From the cell containing the given text, extract its center point as (X, Y) coordinate. 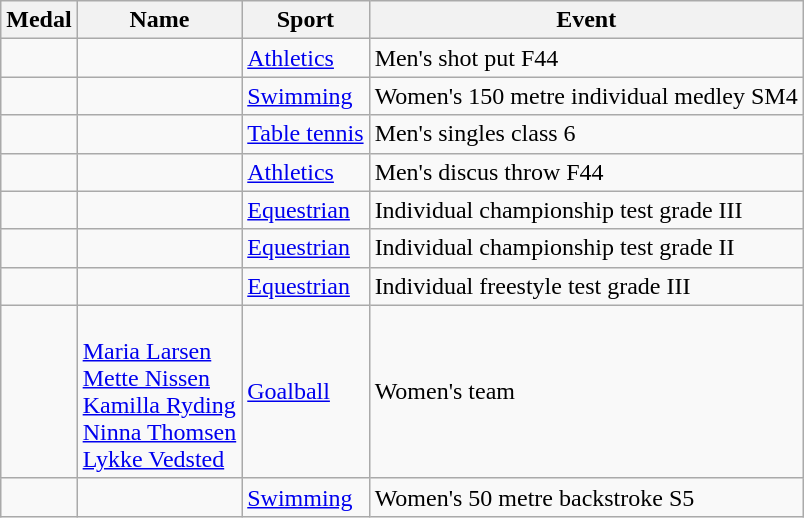
Table tennis (306, 134)
Individual freestyle test grade III (586, 286)
Goalball (306, 392)
Maria LarsenMette NissenKamilla RydingNinna ThomsenLykke Vedsted (160, 392)
Individual championship test grade II (586, 248)
Men's shot put F44 (586, 58)
Women's 150 metre individual medley SM4 (586, 96)
Men's singles class 6 (586, 134)
Individual championship test grade III (586, 210)
Name (160, 20)
Event (586, 20)
Women's team (586, 392)
Medal (39, 20)
Men's discus throw F44 (586, 172)
Women's 50 metre backstroke S5 (586, 497)
Sport (306, 20)
